Provide the (X, Y) coordinate of the cell's center where the given text is located.  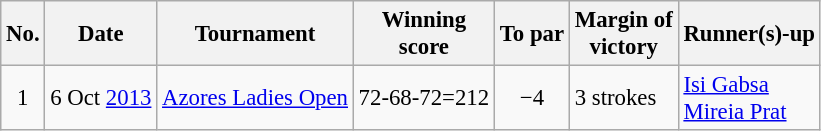
Runner(s)-up (749, 34)
72-68-72=212 (424, 98)
6 Oct 2013 (101, 98)
Margin ofvictory (624, 34)
No. (23, 34)
Azores Ladies Open (256, 98)
To par (532, 34)
Date (101, 34)
Tournament (256, 34)
3 strokes (624, 98)
Isi Gabsa Mireia Prat (749, 98)
−4 (532, 98)
Winningscore (424, 34)
1 (23, 98)
